Provide the (X, Y) coordinate of the cell's center where the given text is located.  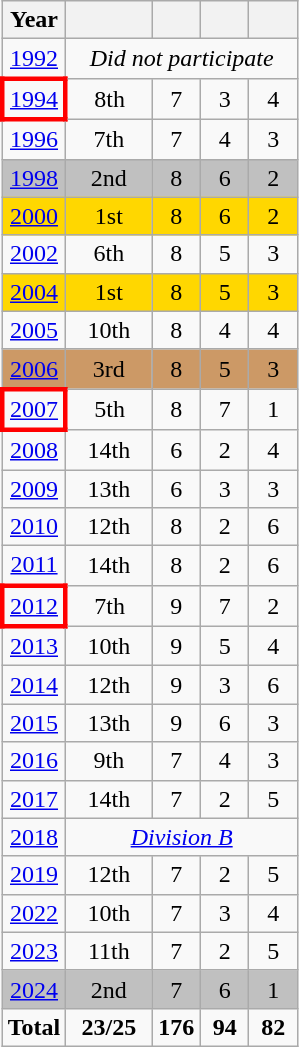
1996 (34, 139)
176 (176, 1027)
2006 (34, 369)
2005 (34, 330)
2015 (34, 723)
6th (109, 254)
94 (224, 1027)
Total (34, 1027)
2022 (34, 913)
1998 (34, 178)
11th (109, 951)
Division B (182, 837)
23/25 (109, 1027)
8th (109, 98)
Did not participate (182, 59)
2000 (34, 216)
3rd (109, 369)
2007 (34, 410)
2008 (34, 450)
1994 (34, 98)
2018 (34, 837)
2012 (34, 606)
9th (109, 761)
2009 (34, 489)
2023 (34, 951)
Year (34, 20)
2010 (34, 527)
82 (274, 1027)
2019 (34, 875)
2024 (34, 989)
5th (109, 410)
1992 (34, 59)
2017 (34, 799)
2013 (34, 646)
2004 (34, 292)
2016 (34, 761)
2014 (34, 685)
2011 (34, 566)
2002 (34, 254)
